For the text-containing cell, return its midpoint in (X, Y) coordinate format. 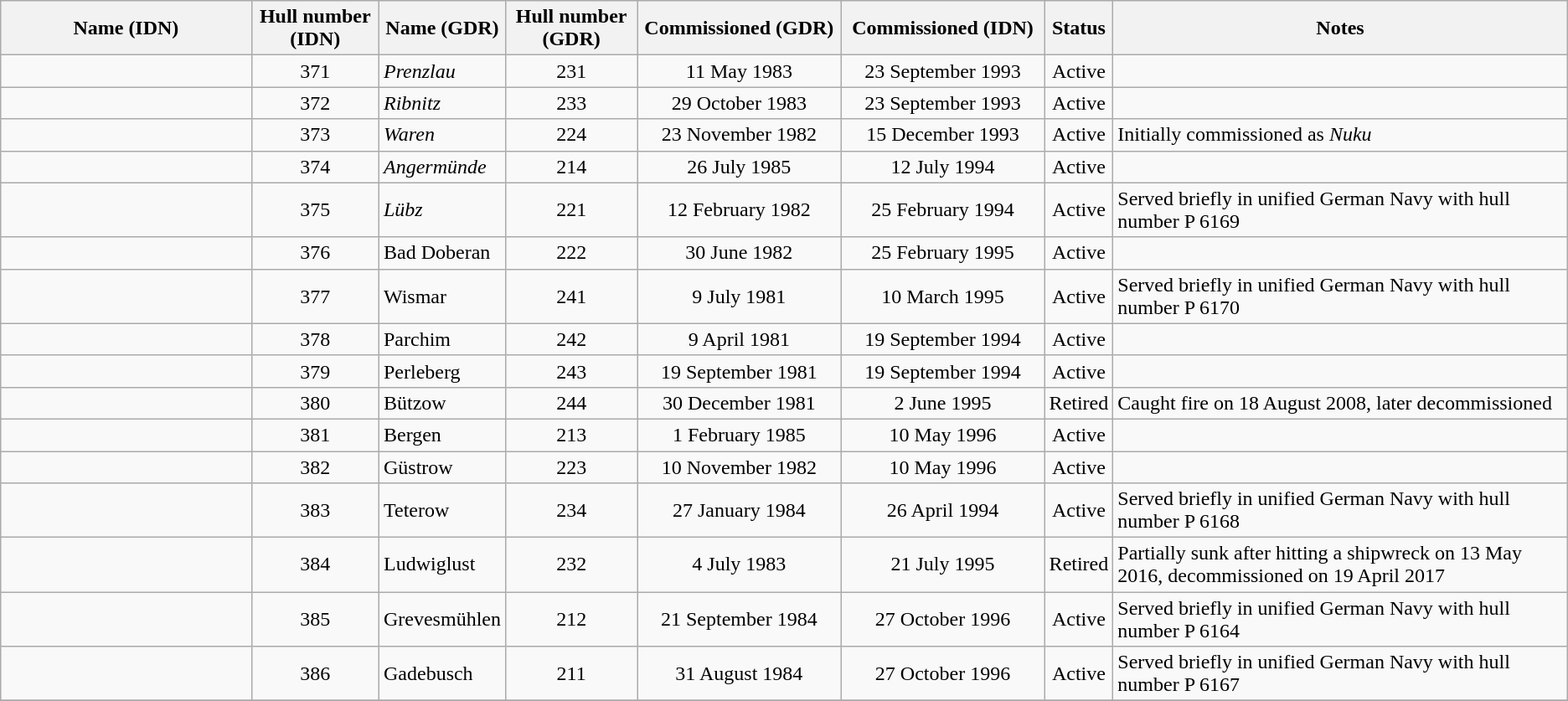
Served briefly in unified German Navy with hull number P 6170 (1340, 296)
21 July 1995 (943, 564)
Served briefly in unified German Navy with hull number P 6168 (1340, 511)
372 (315, 103)
12 July 1994 (943, 167)
Bützow (442, 403)
27 January 1984 (739, 511)
375 (315, 209)
241 (571, 296)
Served briefly in unified German Navy with hull number P 6167 (1340, 673)
25 February 1994 (943, 209)
Lübz (442, 209)
Ribnitz (442, 103)
Name (GDR) (442, 28)
Angermünde (442, 167)
Perleberg (442, 371)
243 (571, 371)
211 (571, 673)
378 (315, 339)
214 (571, 167)
11 May 1983 (739, 71)
377 (315, 296)
223 (571, 466)
23 November 1982 (739, 135)
Ludwiglust (442, 564)
30 December 1981 (739, 403)
Initially commissioned as Nuku (1340, 135)
26 April 1994 (943, 511)
29 October 1983 (739, 103)
31 August 1984 (739, 673)
10 November 1982 (739, 466)
385 (315, 620)
Grevesmühlen (442, 620)
Notes (1340, 28)
15 December 1993 (943, 135)
Prenzlau (442, 71)
233 (571, 103)
Hull number (IDN) (315, 28)
9 April 1981 (739, 339)
213 (571, 435)
Wismar (442, 296)
30 June 1982 (739, 253)
Name (IDN) (126, 28)
10 March 1995 (943, 296)
381 (315, 435)
19 September 1981 (739, 371)
Caught fire on 18 August 2008, later decommissioned (1340, 403)
Parchim (442, 339)
371 (315, 71)
Bergen (442, 435)
Hull number (GDR) (571, 28)
373 (315, 135)
231 (571, 71)
376 (315, 253)
26 July 1985 (739, 167)
Gadebusch (442, 673)
382 (315, 466)
244 (571, 403)
Partially sunk after hitting a shipwreck on 13 May 2016, decommissioned on 19 April 2017 (1340, 564)
Commissioned (IDN) (943, 28)
21 September 1984 (739, 620)
232 (571, 564)
380 (315, 403)
379 (315, 371)
Güstrow (442, 466)
384 (315, 564)
221 (571, 209)
Waren (442, 135)
Commissioned (GDR) (739, 28)
4 July 1983 (739, 564)
12 February 1982 (739, 209)
Served briefly in unified German Navy with hull number P 6164 (1340, 620)
383 (315, 511)
234 (571, 511)
224 (571, 135)
1 February 1985 (739, 435)
25 February 1995 (943, 253)
374 (315, 167)
2 June 1995 (943, 403)
386 (315, 673)
Bad Doberan (442, 253)
212 (571, 620)
222 (571, 253)
Status (1079, 28)
9 July 1981 (739, 296)
Teterow (442, 511)
242 (571, 339)
Served briefly in unified German Navy with hull number P 6169 (1340, 209)
